Detect which cell encompasses the target text, then output its [X, Y] center coordinate. 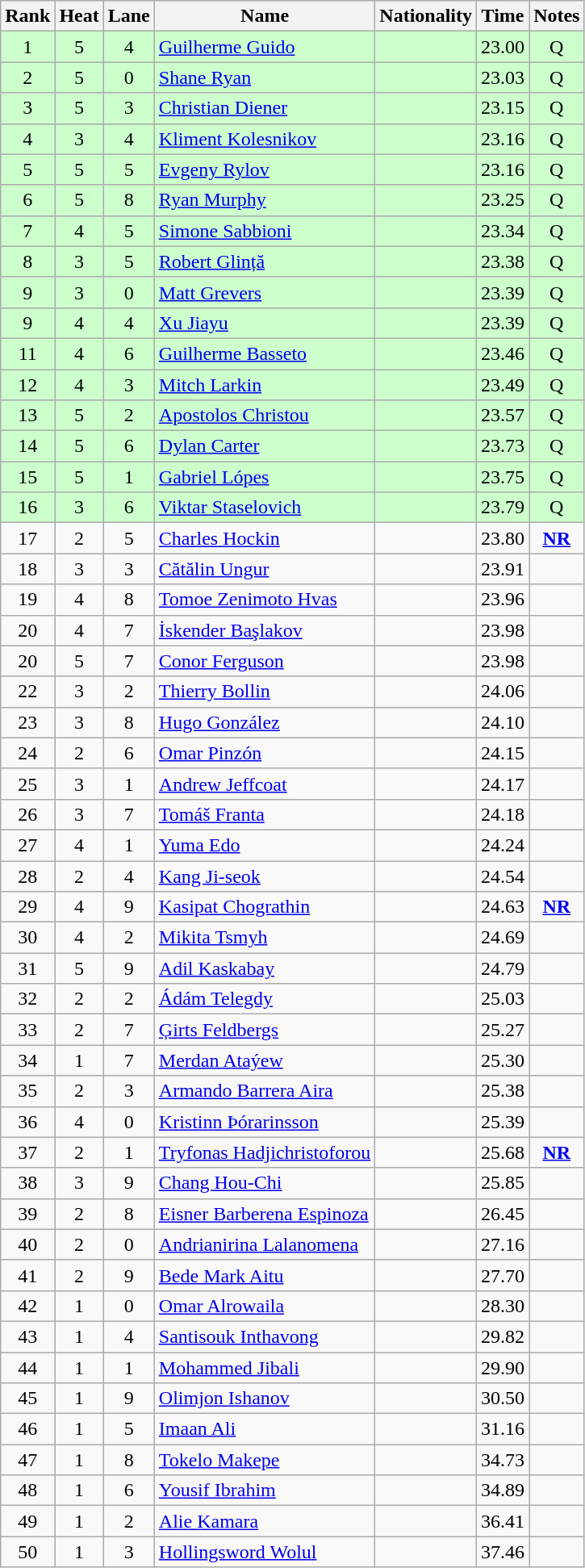
Armando Barrera Aira [265, 1091]
31 [27, 968]
Merdan Ataýew [265, 1060]
Rank [27, 16]
23.80 [504, 538]
24.06 [504, 692]
Lane [129, 16]
42 [27, 1306]
40 [27, 1244]
26.45 [504, 1214]
12 [27, 385]
37.46 [504, 1552]
37 [27, 1152]
23.03 [504, 77]
11 [27, 353]
23.73 [504, 446]
Ryan Murphy [265, 200]
Kasipat Chograthin [265, 907]
23.75 [504, 477]
24.79 [504, 968]
Imaan Ali [265, 1429]
46 [27, 1429]
Cătălin Ungur [265, 569]
23.46 [504, 353]
28.30 [504, 1306]
Tomoe Zenimoto Hvas [265, 600]
34.89 [504, 1491]
23.34 [504, 231]
Alie Kamara [265, 1521]
25.38 [504, 1091]
45 [27, 1399]
27.16 [504, 1244]
Andrianirina Lalanomena [265, 1244]
İskender Başlakov [265, 630]
25.39 [504, 1122]
23.96 [504, 600]
33 [27, 1030]
25.85 [504, 1183]
24.69 [504, 938]
Mohammed Jibali [265, 1368]
Name [265, 16]
Hugo González [265, 722]
39 [27, 1214]
Andrew Jeffcoat [265, 784]
23.79 [504, 508]
Eisner Barberena Espinoza [265, 1214]
23.00 [504, 47]
Kliment Kolesnikov [265, 139]
34 [27, 1060]
27 [27, 845]
15 [27, 477]
24.18 [504, 814]
29.82 [504, 1336]
Charles Hockin [265, 538]
23.49 [504, 385]
25 [27, 784]
19 [27, 600]
Conor Ferguson [265, 661]
Simone Sabbioni [265, 231]
Nationality [426, 16]
24.63 [504, 907]
Robert Glință [265, 261]
14 [27, 446]
29.90 [504, 1368]
Chang Hou-Chi [265, 1183]
Adil Kaskabay [265, 968]
Matt Grevers [265, 292]
35 [27, 1091]
Tokelo Makepe [265, 1460]
22 [27, 692]
29 [27, 907]
36 [27, 1122]
Viktar Staselovich [265, 508]
47 [27, 1460]
34.73 [504, 1460]
Notes [557, 16]
Apostolos Christou [265, 416]
Christian Diener [265, 108]
Thierry Bollin [265, 692]
50 [27, 1552]
30.50 [504, 1399]
Shane Ryan [265, 77]
24 [27, 753]
32 [27, 999]
17 [27, 538]
41 [27, 1275]
Santisouk Inthavong [265, 1336]
24.10 [504, 722]
30 [27, 938]
Gabriel Lópes [265, 477]
23 [27, 722]
Mikita Tsmyh [265, 938]
23.91 [504, 569]
18 [27, 569]
Guilherme Guido [265, 47]
24.24 [504, 845]
Heat [79, 16]
Mitch Larkin [265, 385]
24.54 [504, 876]
28 [27, 876]
Yuma Edo [265, 845]
43 [27, 1336]
Hollingsword Wolul [265, 1552]
Xu Jiayu [265, 323]
Ģirts Feldbergs [265, 1030]
23.57 [504, 416]
Time [504, 16]
Bede Mark Aitu [265, 1275]
36.41 [504, 1521]
Kristinn Þórarinsson [265, 1122]
44 [27, 1368]
31.16 [504, 1429]
26 [27, 814]
16 [27, 508]
25.30 [504, 1060]
Kang Ji-seok [265, 876]
38 [27, 1183]
Tomáš Franta [265, 814]
Dylan Carter [265, 446]
24.15 [504, 753]
Evgeny Rylov [265, 169]
Guilherme Basseto [265, 353]
23.25 [504, 200]
24.17 [504, 784]
Tryfonas Hadjichristoforou [265, 1152]
25.68 [504, 1152]
25.03 [504, 999]
25.27 [504, 1030]
Omar Pinzón [265, 753]
Yousif Ibrahim [265, 1491]
13 [27, 416]
Olimjon Ishanov [265, 1399]
48 [27, 1491]
Omar Alrowaila [265, 1306]
27.70 [504, 1275]
Ádám Telegdy [265, 999]
23.38 [504, 261]
23.15 [504, 108]
49 [27, 1521]
